Search for the cell housing the specified text and yield its (X, Y) center coordinate. 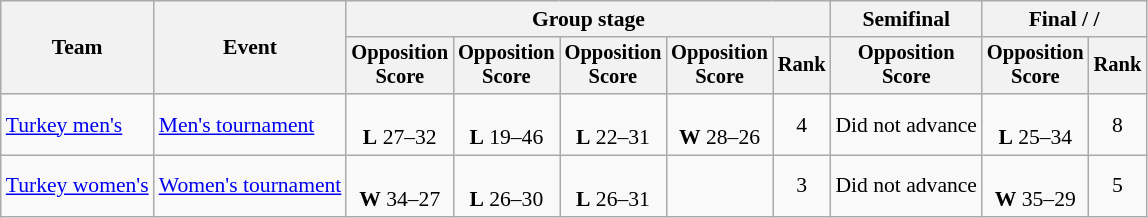
L 26–31 (614, 186)
Men's tournament (250, 124)
L 19–46 (506, 124)
3 (802, 186)
Final / / (1064, 19)
Event (250, 48)
L 26–30 (506, 186)
W 35–29 (1036, 186)
8 (1118, 124)
5 (1118, 186)
W 28–26 (720, 124)
L 22–31 (614, 124)
Team (78, 48)
Group stage (588, 19)
Turkey men's (78, 124)
Women's tournament (250, 186)
4 (802, 124)
L 27–32 (400, 124)
L 25–34 (1036, 124)
Semifinal (906, 19)
W 34–27 (400, 186)
Turkey women's (78, 186)
